Scan for the cell matching the given text and deliver its (X, Y) coordinate at center. 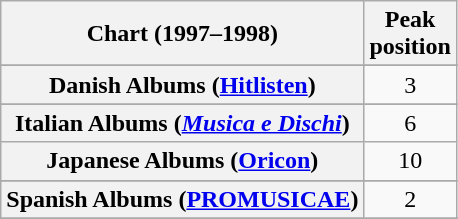
3 (410, 85)
Japanese Albums (Oricon) (182, 161)
Danish Albums (Hitlisten) (182, 85)
10 (410, 161)
Italian Albums (Musica e Dischi) (182, 123)
Chart (1997–1998) (182, 34)
Spanish Albums (PROMUSICAE) (182, 199)
Peakposition (410, 34)
6 (410, 123)
2 (410, 199)
